Determine the (X, Y) coordinate at the center of the cell enclosing the given text.  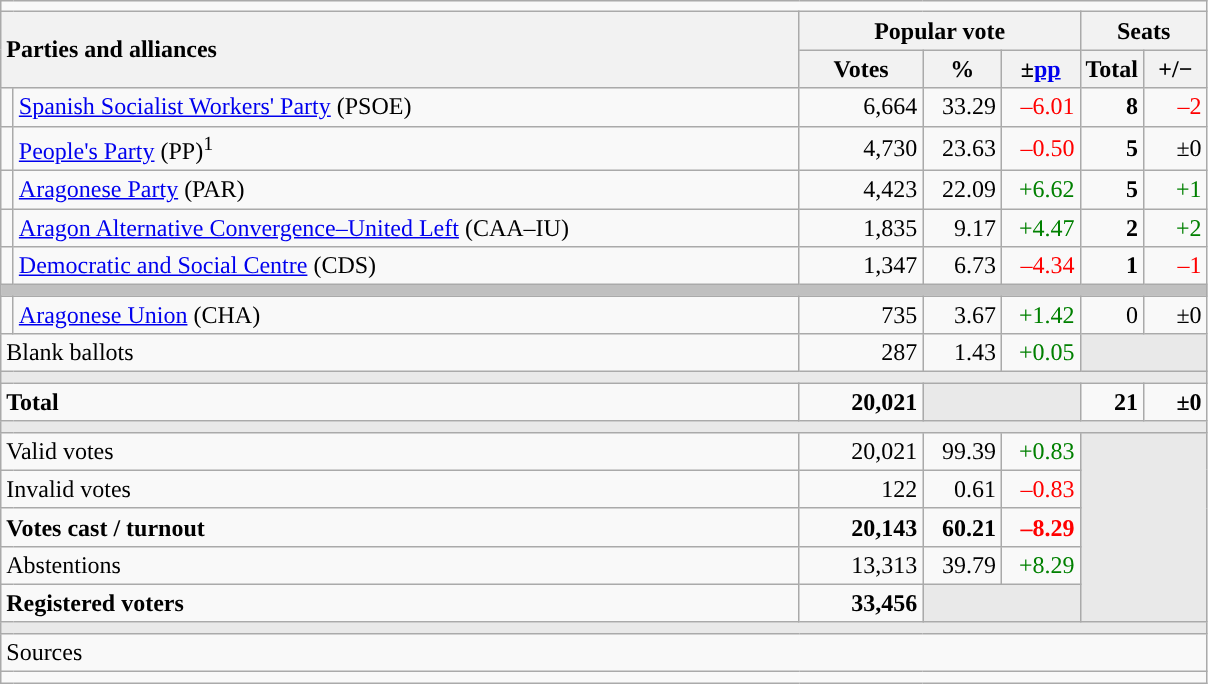
13,313 (861, 565)
Aragonese Party (PAR) (406, 190)
33.29 (962, 107)
+0.83 (1040, 451)
Blank ballots (400, 353)
22.09 (962, 190)
2 (1112, 228)
3.67 (962, 315)
–8.29 (1040, 527)
60.21 (962, 527)
Sources (604, 652)
+0.05 (1040, 353)
+6.62 (1040, 190)
+1 (1176, 190)
–1 (1176, 266)
23.63 (962, 148)
–6.01 (1040, 107)
0.61 (962, 489)
4,423 (861, 190)
4,730 (861, 148)
287 (861, 353)
Popular vote (940, 31)
1,835 (861, 228)
99.39 (962, 451)
6,664 (861, 107)
+/− (1176, 69)
±pp (1040, 69)
+8.29 (1040, 565)
Democratic and Social Centre (CDS) (406, 266)
Votes cast / turnout (400, 527)
Valid votes (400, 451)
39.79 (962, 565)
–0.50 (1040, 148)
735 (861, 315)
1.43 (962, 353)
Invalid votes (400, 489)
9.17 (962, 228)
+1.42 (1040, 315)
Votes (861, 69)
+4.47 (1040, 228)
–4.34 (1040, 266)
+2 (1176, 228)
8 (1112, 107)
People's Party (PP)1 (406, 148)
% (962, 69)
–2 (1176, 107)
Abstentions (400, 565)
0 (1112, 315)
Seats (1144, 31)
Registered voters (400, 603)
Spanish Socialist Workers' Party (PSOE) (406, 107)
20,143 (861, 527)
33,456 (861, 603)
122 (861, 489)
21 (1112, 402)
6.73 (962, 266)
1 (1112, 266)
Parties and alliances (400, 50)
Aragon Alternative Convergence–United Left (CAA–IU) (406, 228)
Aragonese Union (CHA) (406, 315)
1,347 (861, 266)
–0.83 (1040, 489)
